Search for the cell housing the specified text and yield its [X, Y] center coordinate. 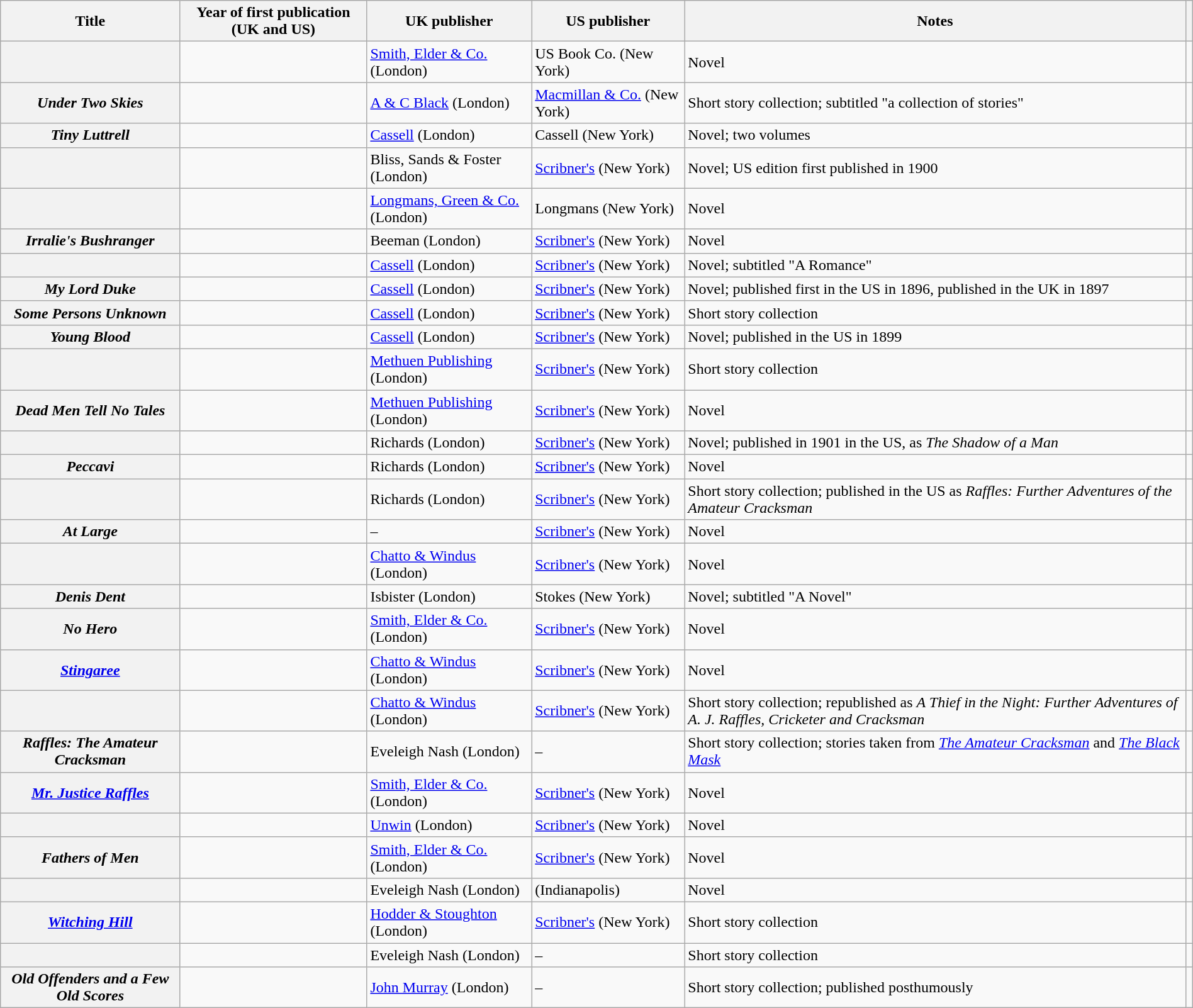
US Book Co. (New York) [608, 62]
A & C Black (London) [449, 103]
Novel; published in the US in 1899 [935, 337]
Short story collection; published in the US as Raffles: Further Adventures of the Amateur Cracksman [935, 500]
Young Blood [91, 337]
(Indianapolis) [608, 890]
Longmans (New York) [608, 209]
Short story collection; subtitled "a collection of stories" [935, 103]
Novel; subtitled "A Romance" [935, 265]
Cassell (New York) [608, 135]
Unwin (London) [449, 825]
Under Two Skies [91, 103]
Title [91, 21]
Novel; published in 1901 in the US, as The Shadow of a Man [935, 443]
Bliss, Sands & Foster (London) [449, 167]
Irralie's Bushranger [91, 241]
Dead Men Tell No Tales [91, 410]
UK publisher [449, 21]
Mr. Justice Raffles [91, 793]
Novel; two volumes [935, 135]
Some Persons Unknown [91, 313]
Stingaree [91, 669]
Denis Dent [91, 596]
Old Offenders and a Few Old Scores [91, 988]
My Lord Duke [91, 289]
Novel; subtitled "A Novel" [935, 596]
Peccavi [91, 467]
Tiny Luttrell [91, 135]
No Hero [91, 629]
Year of first publication (UK and US) [273, 21]
At Large [91, 532]
Short story collection; stories taken from The Amateur Cracksman and The Black Mask [935, 751]
John Murray (London) [449, 988]
Novel; US edition first published in 1900 [935, 167]
Longmans, Green & Co. (London) [449, 209]
Isbister (London) [449, 596]
Macmillan & Co. (New York) [608, 103]
Witching Hill [91, 922]
Fathers of Men [91, 857]
Stokes (New York) [608, 596]
Short story collection; republished as A Thief in the Night: Further Adventures of A. J. Raffles, Cricketer and Cracksman [935, 711]
Short story collection; published posthumously [935, 988]
Raffles: The Amateur Cracksman [91, 751]
Novel; published first in the US in 1896, published in the UK in 1897 [935, 289]
Notes [935, 21]
Beeman (London) [449, 241]
US publisher [608, 21]
Hodder & Stoughton (London) [449, 922]
